Scan for the cell matching the given text and deliver its (x, y) coordinate at center. 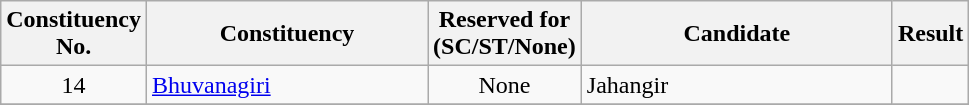
Reserved for(SC/ST/None) (505, 34)
Bhuvanagiri (286, 85)
14 (74, 85)
Constituency No. (74, 34)
Constituency (286, 34)
Candidate (736, 34)
None (505, 85)
Result (930, 34)
Jahangir (736, 85)
